Search for the cell housing the specified text and yield its [x, y] center coordinate. 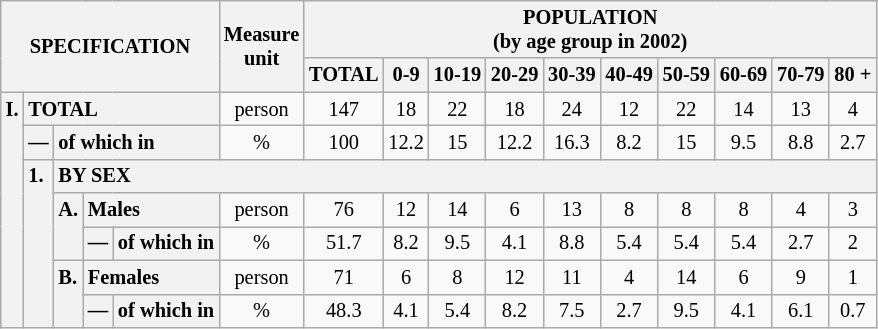
16.3 [572, 142]
147 [344, 109]
10-19 [458, 75]
70-79 [800, 75]
I. [12, 210]
3 [852, 210]
30-39 [572, 75]
A. [68, 226]
0.7 [852, 311]
80 + [852, 75]
100 [344, 142]
48.3 [344, 311]
1. [38, 243]
6.1 [800, 311]
40-49 [628, 75]
1 [852, 277]
Measure unit [262, 46]
60-69 [744, 75]
2 [852, 243]
SPECIFICATION [110, 46]
24 [572, 109]
20-29 [514, 75]
11 [572, 277]
9 [800, 277]
BY SEX [466, 176]
B. [68, 294]
Females [151, 277]
Males [151, 210]
76 [344, 210]
50-59 [686, 75]
POPULATION (by age group in 2002) [590, 29]
0-9 [406, 75]
7.5 [572, 311]
51.7 [344, 243]
71 [344, 277]
